Return (X, Y) of the center of cell containing provided text 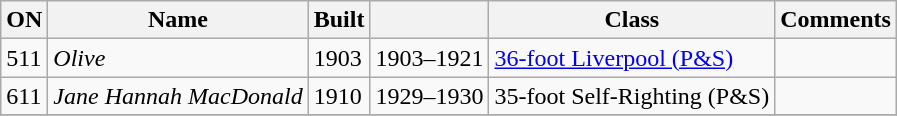
611 (24, 96)
1903 (339, 58)
Name (178, 20)
511 (24, 58)
1903–1921 (430, 58)
1929–1930 (430, 96)
Class (632, 20)
36-foot Liverpool (P&S) (632, 58)
Olive (178, 58)
ON (24, 20)
1910 (339, 96)
Comments (836, 20)
Jane Hannah MacDonald (178, 96)
Built (339, 20)
35-foot Self-Righting (P&S) (632, 96)
